Find where the given text appears and provide that cell's center as (X, Y) coordinate. 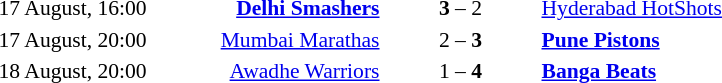
Mumbai Marathas (267, 40)
2 – 3 (460, 40)
